Output the [x, y] coordinate of the center of the cell containing the given text.  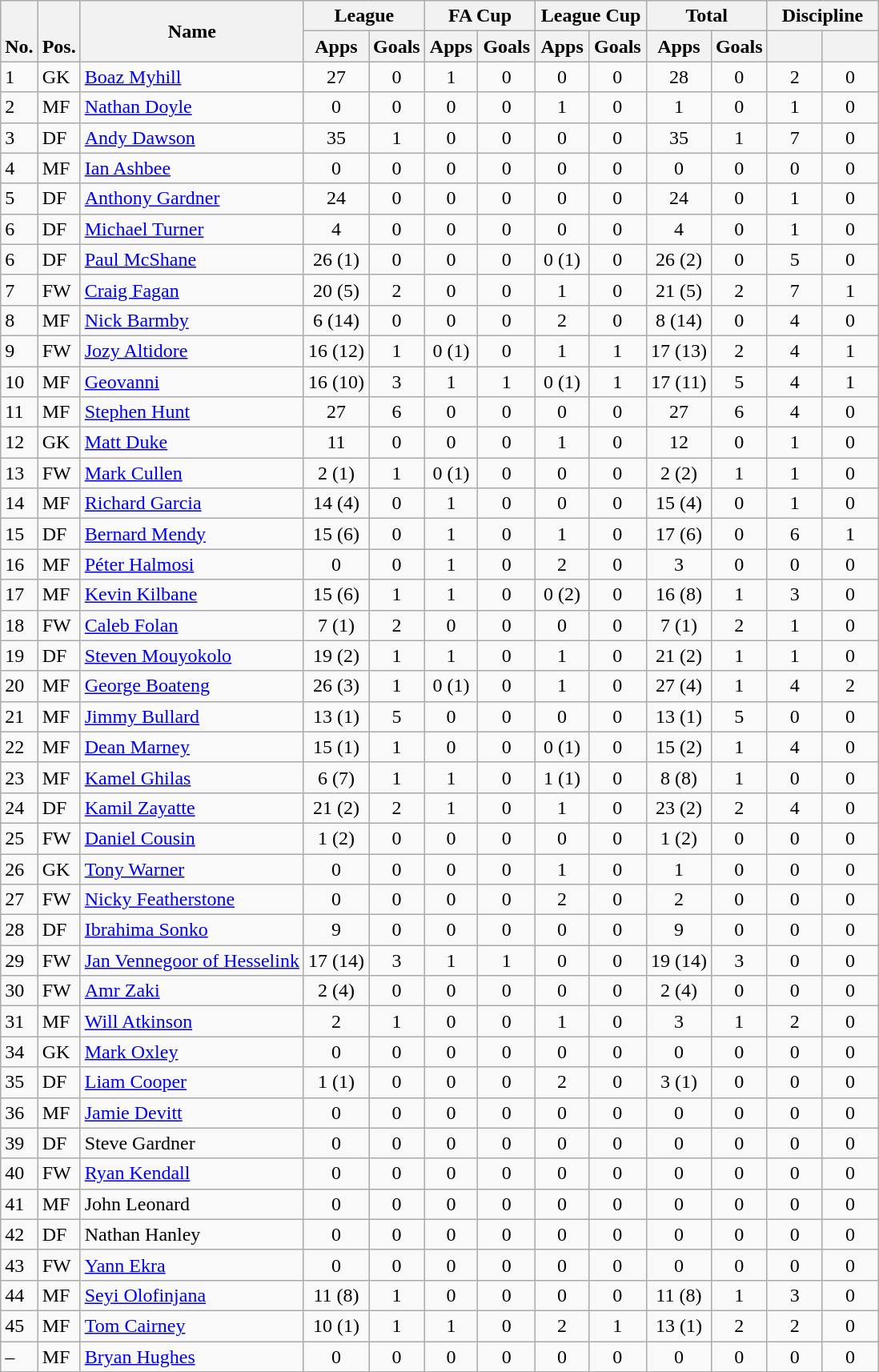
17 (11) [679, 382]
Stephen Hunt [192, 412]
10 (1) [336, 1326]
8 [19, 320]
Discipline [823, 16]
18 [19, 625]
6 (14) [336, 320]
Kamel Ghilas [192, 777]
Matt Duke [192, 443]
15 (2) [679, 747]
Nick Barmby [192, 320]
Tom Cairney [192, 1326]
Geovanni [192, 382]
21 (5) [679, 290]
23 (2) [679, 808]
FA Cup [480, 16]
13 [19, 473]
22 [19, 747]
3 (1) [679, 1082]
Richard Garcia [192, 503]
19 [19, 656]
Ian Ashbee [192, 168]
Mark Oxley [192, 1052]
6 (7) [336, 777]
19 (2) [336, 656]
Jamie Devitt [192, 1113]
– [19, 1357]
Tony Warner [192, 869]
Kevin Kilbane [192, 595]
League [363, 16]
39 [19, 1143]
Anthony Gardner [192, 199]
16 (10) [336, 382]
29 [19, 961]
14 [19, 503]
14 (4) [336, 503]
15 [19, 534]
Steve Gardner [192, 1143]
23 [19, 777]
44 [19, 1295]
26 (2) [679, 259]
8 (14) [679, 320]
43 [19, 1265]
Andy Dawson [192, 138]
Will Atkinson [192, 1021]
26 [19, 869]
40 [19, 1173]
Jimmy Bullard [192, 716]
31 [19, 1021]
Péter Halmosi [192, 564]
36 [19, 1113]
21 [19, 716]
Mark Cullen [192, 473]
26 (3) [336, 686]
Ibrahima Sonko [192, 930]
Seyi Olofinjana [192, 1295]
Amr Zaki [192, 991]
45 [19, 1326]
George Boateng [192, 686]
8 (8) [679, 777]
16 (8) [679, 595]
26 (1) [336, 259]
Jan Vennegoor of Hesselink [192, 961]
41 [19, 1204]
Liam Cooper [192, 1082]
34 [19, 1052]
Craig Fagan [192, 290]
Nathan Doyle [192, 107]
17 (6) [679, 534]
16 (12) [336, 351]
Bryan Hughes [192, 1357]
20 [19, 686]
Paul McShane [192, 259]
17 (14) [336, 961]
42 [19, 1234]
Nathan Hanley [192, 1234]
Nicky Featherstone [192, 900]
27 (4) [679, 686]
2 (2) [679, 473]
Kamil Zayatte [192, 808]
Jozy Altidore [192, 351]
John Leonard [192, 1204]
No. [19, 31]
17 [19, 595]
Michael Turner [192, 229]
15 (4) [679, 503]
15 (1) [336, 747]
20 (5) [336, 290]
Yann Ekra [192, 1265]
30 [19, 991]
Total [706, 16]
16 [19, 564]
Name [192, 31]
League Cup [591, 16]
0 (2) [562, 595]
19 (14) [679, 961]
Steven Mouyokolo [192, 656]
Bernard Mendy [192, 534]
10 [19, 382]
Ryan Kendall [192, 1173]
Boaz Myhill [192, 77]
Pos. [59, 31]
Daniel Cousin [192, 838]
Dean Marney [192, 747]
Caleb Folan [192, 625]
17 (13) [679, 351]
2 (1) [336, 473]
25 [19, 838]
